Extract the [x, y] coordinate from the center of the cell holding the provided text.  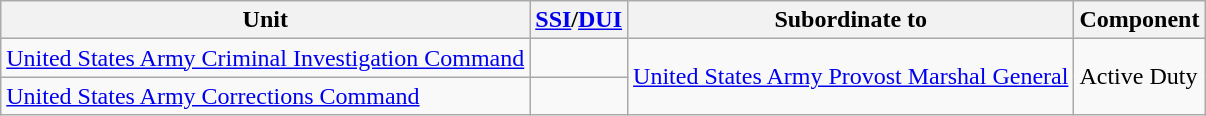
Component [1140, 20]
SSI/DUI [579, 20]
Active Duty [1140, 77]
United States Army Provost Marshal General [851, 77]
Unit [266, 20]
Subordinate to [851, 20]
United States Army Corrections Command [266, 96]
United States Army Criminal Investigation Command [266, 58]
